Detect which cell encompasses the target text, then output its [X, Y] center coordinate. 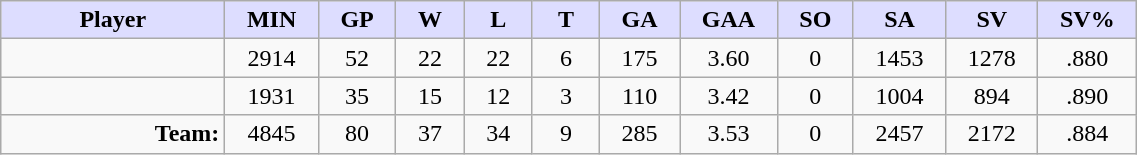
6 [566, 58]
15 [430, 96]
1453 [899, 58]
T [566, 20]
3.53 [729, 134]
9 [566, 134]
52 [357, 58]
Player [113, 20]
Team: [113, 134]
12 [498, 96]
SV [992, 20]
SO [815, 20]
3 [566, 96]
4845 [272, 134]
SA [899, 20]
1278 [992, 58]
SV% [1088, 20]
GP [357, 20]
3.60 [729, 58]
34 [498, 134]
.884 [1088, 134]
35 [357, 96]
175 [640, 58]
1931 [272, 96]
GAA [729, 20]
.880 [1088, 58]
2172 [992, 134]
2457 [899, 134]
80 [357, 134]
894 [992, 96]
GA [640, 20]
110 [640, 96]
1004 [899, 96]
37 [430, 134]
2914 [272, 58]
.890 [1088, 96]
3.42 [729, 96]
W [430, 20]
285 [640, 134]
MIN [272, 20]
L [498, 20]
